Capture the cell that displays the provided text and extract its [X, Y] central coordinate. 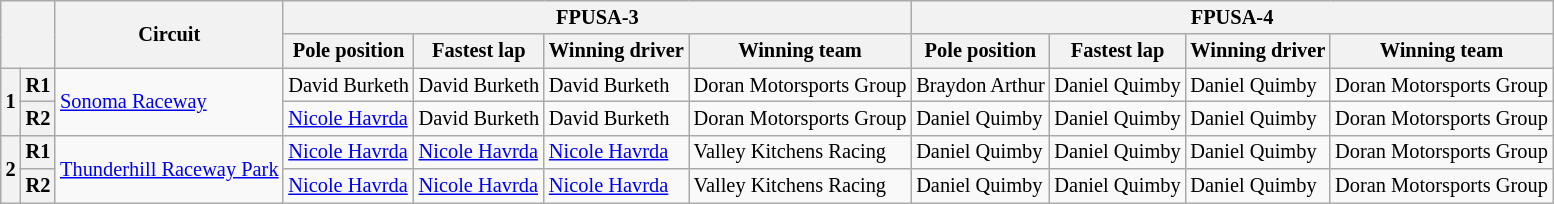
2 [11, 168]
Circuit [169, 34]
FPUSA-3 [597, 17]
Thunderhill Raceway Park [169, 168]
Sonoma Raceway [169, 102]
FPUSA-4 [1232, 17]
Braydon Arthur [980, 85]
1 [11, 102]
